Locate the cell with the specified text and output its (x, y) center coordinate. 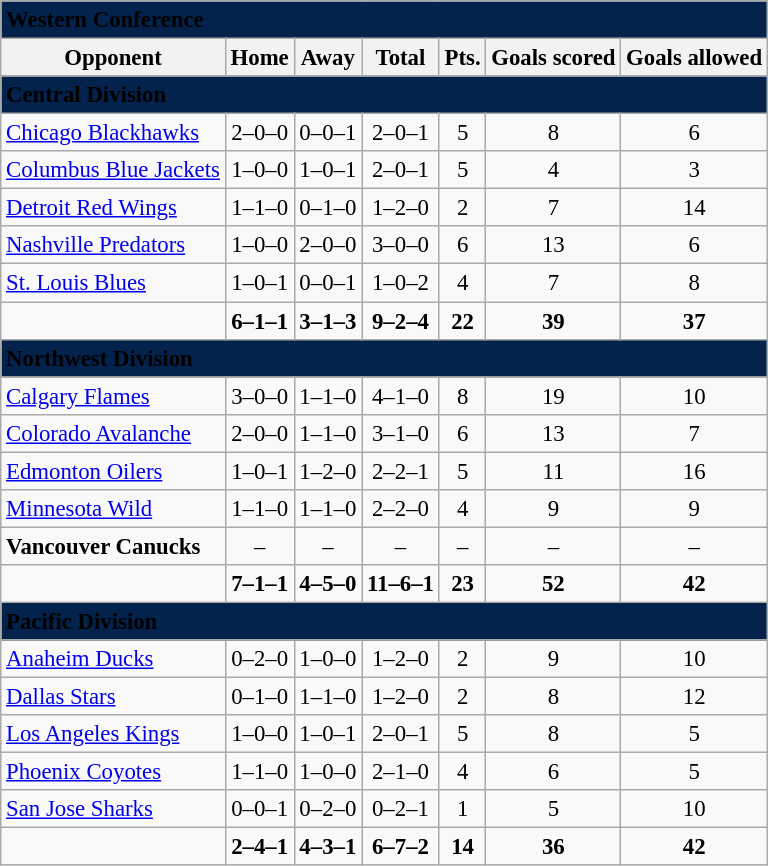
11 (554, 471)
6–1–1 (260, 321)
Edmonton Oilers (113, 471)
Columbus Blue Jackets (113, 170)
6–7–2 (401, 847)
12 (694, 697)
Dallas Stars (113, 697)
52 (554, 584)
2–1–0 (401, 772)
Total (401, 58)
Central Division (384, 95)
Pts. (462, 58)
39 (554, 321)
Vancouver Canucks (113, 546)
36 (554, 847)
Goals scored (554, 58)
3–1–3 (328, 321)
3 (694, 170)
2–2–0 (401, 509)
Phoenix Coyotes (113, 772)
4–1–0 (401, 396)
19 (554, 396)
3–1–0 (401, 433)
Colorado Avalanche (113, 433)
Northwest Division (384, 358)
4–5–0 (328, 584)
Nashville Predators (113, 245)
Western Conference (384, 20)
Opponent (113, 58)
Pacific Division (384, 621)
Away (328, 58)
1–0–2 (401, 283)
San Jose Sharks (113, 809)
Anaheim Ducks (113, 659)
4–3–1 (328, 847)
Minnesota Wild (113, 509)
Chicago Blackhawks (113, 133)
23 (462, 584)
Goals allowed (694, 58)
11–6–1 (401, 584)
2–4–1 (260, 847)
22 (462, 321)
Calgary Flames (113, 396)
0–2–1 (401, 809)
Los Angeles Kings (113, 734)
Detroit Red Wings (113, 208)
37 (694, 321)
16 (694, 471)
Home (260, 58)
7–1–1 (260, 584)
St. Louis Blues (113, 283)
2–2–1 (401, 471)
9–2–4 (401, 321)
1 (462, 809)
